Determine the (x, y) coordinate at the center of the cell enclosing the given text.  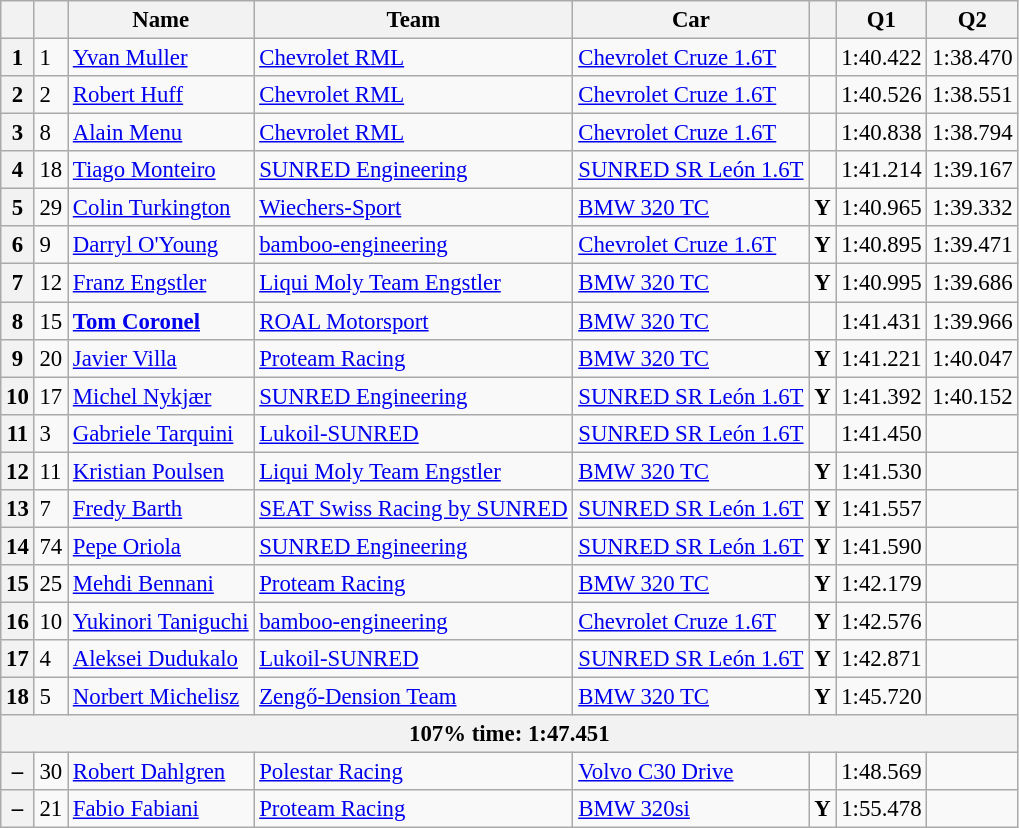
29 (50, 208)
107% time: 1:47.451 (510, 734)
1:40.152 (972, 396)
Kristian Poulsen (161, 471)
Javier Villa (161, 358)
BMW 320si (691, 809)
Tom Coronel (161, 321)
Colin Turkington (161, 208)
Car (691, 20)
1:39.167 (972, 170)
1:38.794 (972, 133)
1:40.526 (882, 95)
1:39.966 (972, 321)
1:55.478 (882, 809)
Robert Huff (161, 95)
74 (50, 546)
Name (161, 20)
1:41.214 (882, 170)
Pepe Oriola (161, 546)
30 (50, 772)
Mehdi Bennani (161, 584)
Tiago Monteiro (161, 170)
Volvo C30 Drive (691, 772)
1:38.551 (972, 95)
1:38.470 (972, 58)
1:42.576 (882, 621)
25 (50, 584)
1:42.179 (882, 584)
Yukinori Taniguchi (161, 621)
Gabriele Tarquini (161, 433)
1:41.530 (882, 471)
1:41.392 (882, 396)
1:39.332 (972, 208)
1:41.221 (882, 358)
Michel Nykjær (161, 396)
Norbert Michelisz (161, 697)
1:40.422 (882, 58)
6 (18, 245)
Q1 (882, 20)
Robert Dahlgren (161, 772)
Fabio Fabiani (161, 809)
Wiechers-Sport (414, 208)
Q2 (972, 20)
Zengő-Dension Team (414, 697)
1:39.471 (972, 245)
Team (414, 20)
1:48.569 (882, 772)
Polestar Racing (414, 772)
1:39.686 (972, 283)
Franz Engstler (161, 283)
ROAL Motorsport (414, 321)
1:45.720 (882, 697)
16 (18, 621)
1:42.871 (882, 659)
14 (18, 546)
Yvan Muller (161, 58)
1:40.895 (882, 245)
SEAT Swiss Racing by SUNRED (414, 509)
1:41.431 (882, 321)
Fredy Barth (161, 509)
1:41.590 (882, 546)
20 (50, 358)
1:40.838 (882, 133)
13 (18, 509)
1:41.557 (882, 509)
Alain Menu (161, 133)
1:40.047 (972, 358)
Darryl O'Young (161, 245)
Aleksei Dudukalo (161, 659)
1:41.450 (882, 433)
21 (50, 809)
1:40.965 (882, 208)
1:40.995 (882, 283)
